Output the (X, Y) coordinate of the center of the cell containing the given text.  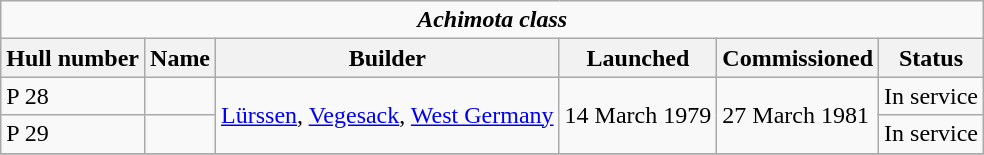
Launched (638, 58)
Lürssen, Vegesack, West Germany (388, 115)
27 March 1981 (798, 115)
Achimota class (492, 20)
Status (932, 58)
Commissioned (798, 58)
P 28 (73, 96)
Hull number (73, 58)
Name (180, 58)
Builder (388, 58)
P 29 (73, 134)
14 March 1979 (638, 115)
